Extract the [x, y] coordinate from the center of the cell holding the provided text.  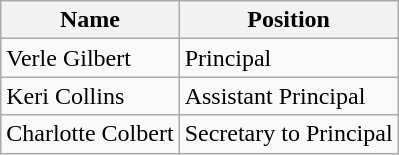
Secretary to Principal [288, 134]
Principal [288, 58]
Verle Gilbert [90, 58]
Keri Collins [90, 96]
Charlotte Colbert [90, 134]
Position [288, 20]
Name [90, 20]
Assistant Principal [288, 96]
